Extract the [X, Y] coordinate from the center of the cell holding the provided text.  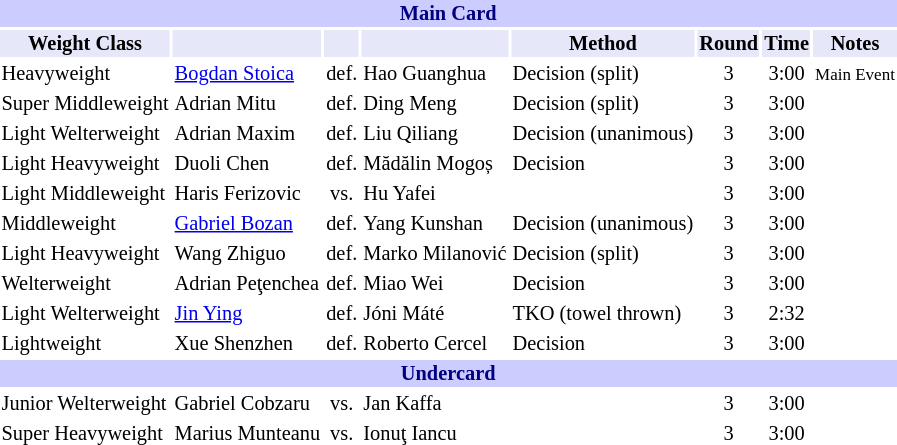
Gabriel Cobzaru [248, 404]
Jóni Máté [435, 314]
Hu Yafei [435, 194]
Round [729, 44]
Bogdan Stoica [248, 74]
Gabriel Bozan [248, 224]
Light Middleweight [85, 194]
Marko Milanović [435, 254]
Middleweight [85, 224]
Roberto Cercel [435, 344]
TKO (towel thrown) [603, 314]
Miao Wei [435, 284]
Main Card [448, 14]
Hao Guanghua [435, 74]
Notes [856, 44]
Haris Ferizovic [248, 194]
Jan Kaffa [435, 404]
Yang Kunshan [435, 224]
Lightweight [85, 344]
Weight Class [85, 44]
2:32 [787, 314]
Mădălin Mogoș [435, 164]
Method [603, 44]
Adrian Peţenchea [248, 284]
Liu Qiliang [435, 134]
Wang Zhiguo [248, 254]
Duoli Chen [248, 164]
Heavyweight [85, 74]
Jin Ying [248, 314]
Xue Shenzhen [248, 344]
Super Middleweight [85, 104]
Main Event [856, 74]
Ding Meng [435, 104]
Adrian Maxim [248, 134]
Adrian Mitu [248, 104]
Time [787, 44]
Welterweight [85, 284]
Junior Welterweight [85, 404]
Undercard [448, 374]
